Return [X, Y] of the center of cell containing provided text 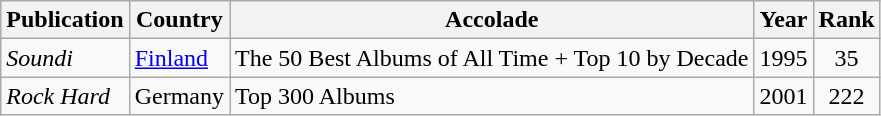
Finland [179, 58]
Germany [179, 96]
Rock Hard [65, 96]
Publication [65, 20]
Soundi [65, 58]
35 [846, 58]
2001 [784, 96]
The 50 Best Albums of All Time + Top 10 by Decade [492, 58]
Rank [846, 20]
222 [846, 96]
Accolade [492, 20]
Top 300 Albums [492, 96]
Country [179, 20]
1995 [784, 58]
Year [784, 20]
